Provide the (x, y) coordinate of the cell's center where the given text is located.  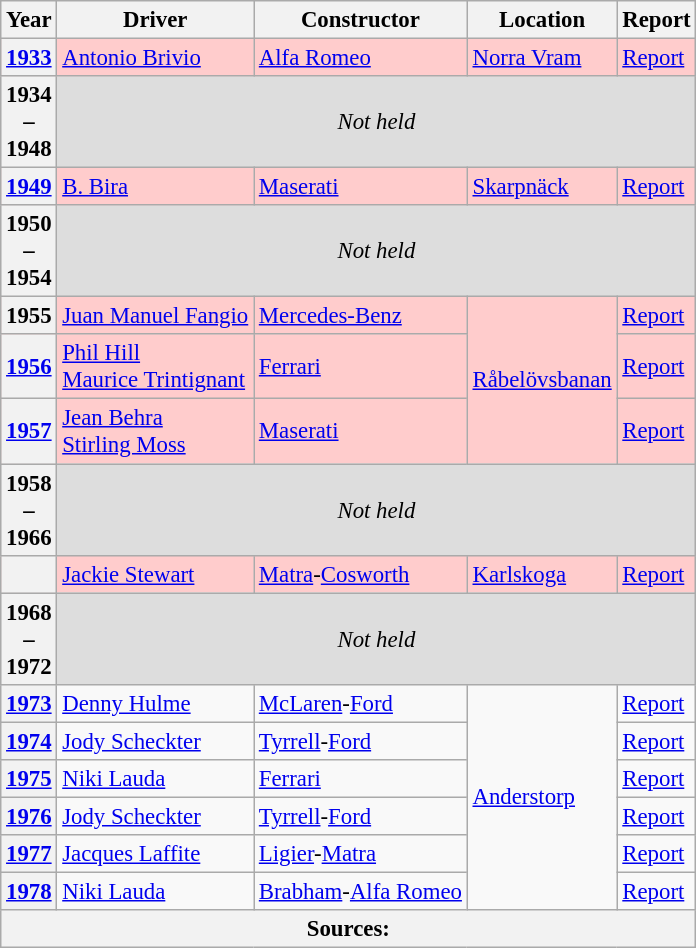
Anderstorp (542, 797)
Denny Hulme (156, 703)
1933 (29, 58)
McLaren-Ford (361, 703)
Råbelövsbanan (542, 380)
Jean Behra Stirling Moss (156, 432)
1975 (29, 779)
Karlskoga (542, 574)
1958–1966 (29, 510)
B. Bira (156, 187)
1974 (29, 741)
1977 (29, 854)
Norra Vram (542, 58)
1957 (29, 432)
Alfa Romeo (361, 58)
1934–1948 (29, 122)
1976 (29, 816)
Phil Hill Maurice Trintignant (156, 366)
Ligier-Matra (361, 854)
Skarpnäck (542, 187)
Driver (156, 20)
Brabham-Alfa Romeo (361, 891)
1978 (29, 891)
Sources: (348, 929)
1949 (29, 187)
Constructor (361, 20)
Location (542, 20)
Mercedes-Benz (361, 316)
1956 (29, 366)
1955 (29, 316)
Jacques Laffite (156, 854)
1968–1972 (29, 639)
Year (29, 20)
Jackie Stewart (156, 574)
Matra-Cosworth (361, 574)
Antonio Brivio (156, 58)
Juan Manuel Fangio (156, 316)
1973 (29, 703)
1950–1954 (29, 251)
